Return (x, y) of the center of cell containing provided text 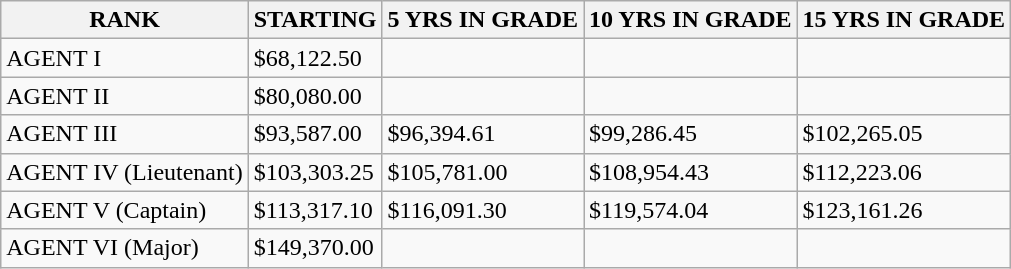
$68,122.50 (315, 58)
AGENT I (124, 58)
$119,574.04 (691, 210)
$80,080.00 (315, 96)
$93,587.00 (315, 134)
RANK (124, 20)
10 YRS IN GRADE (691, 20)
AGENT VI (Major) (124, 248)
AGENT II (124, 96)
$99,286.45 (691, 134)
$108,954.43 (691, 172)
5 YRS IN GRADE (483, 20)
$149,370.00 (315, 248)
$116,091.30 (483, 210)
15 YRS IN GRADE (904, 20)
$123,161.26 (904, 210)
$105,781.00 (483, 172)
AGENT V (Captain) (124, 210)
AGENT IV (Lieutenant) (124, 172)
$103,303.25 (315, 172)
AGENT III (124, 134)
$113,317.10 (315, 210)
$96,394.61 (483, 134)
$102,265.05 (904, 134)
$112,223.06 (904, 172)
STARTING (315, 20)
